Search for the cell housing the specified text and yield its [X, Y] center coordinate. 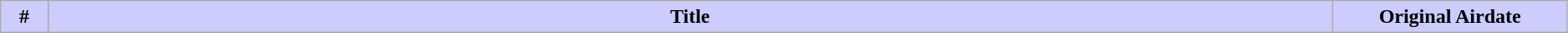
Title [690, 17]
Original Airdate [1450, 17]
# [24, 17]
